Find where the given text appears and provide that cell's center as [X, Y] coordinate. 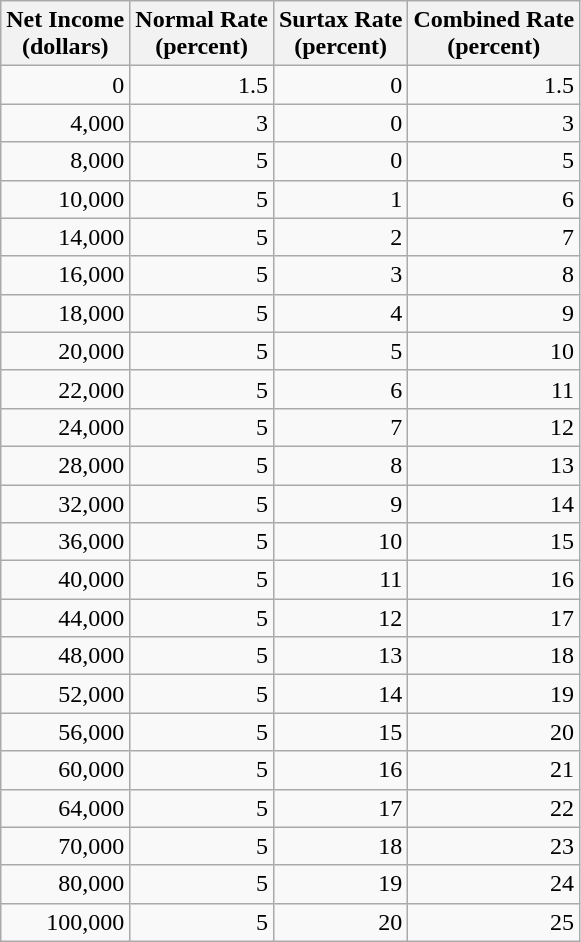
64,000 [66, 808]
28,000 [66, 465]
21 [494, 770]
80,000 [66, 884]
48,000 [66, 656]
22,000 [66, 389]
Net Income(dollars) [66, 34]
52,000 [66, 694]
2 [340, 237]
24 [494, 884]
Combined Rate(percent) [494, 34]
16,000 [66, 275]
22 [494, 808]
25 [494, 922]
8,000 [66, 161]
14,000 [66, 237]
44,000 [66, 618]
18,000 [66, 313]
32,000 [66, 503]
60,000 [66, 770]
56,000 [66, 732]
100,000 [66, 922]
10,000 [66, 199]
1 [340, 199]
70,000 [66, 846]
23 [494, 846]
Surtax Rate(percent) [340, 34]
4 [340, 313]
36,000 [66, 542]
4,000 [66, 123]
40,000 [66, 580]
20,000 [66, 351]
24,000 [66, 427]
Normal Rate(percent) [202, 34]
